Output the (X, Y) coordinate of the center of the cell containing the given text.  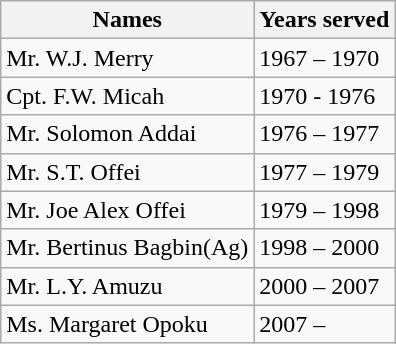
Names (128, 20)
2007 – (324, 324)
Cpt. F.W. Micah (128, 96)
Ms. Margaret Opoku (128, 324)
Mr. Solomon Addai (128, 134)
Mr. Bertinus Bagbin(Ag) (128, 248)
1967 – 1970 (324, 58)
Mr. Joe Alex Offei (128, 210)
Mr. S.T. Offei (128, 172)
1976 – 1977 (324, 134)
1979 – 1998 (324, 210)
1998 – 2000 (324, 248)
1970 - 1976 (324, 96)
1977 – 1979 (324, 172)
Mr. W.J. Merry (128, 58)
Mr. L.Y. Amuzu (128, 286)
Years served (324, 20)
2000 – 2007 (324, 286)
